Capture the cell that displays the provided text and extract its [x, y] central coordinate. 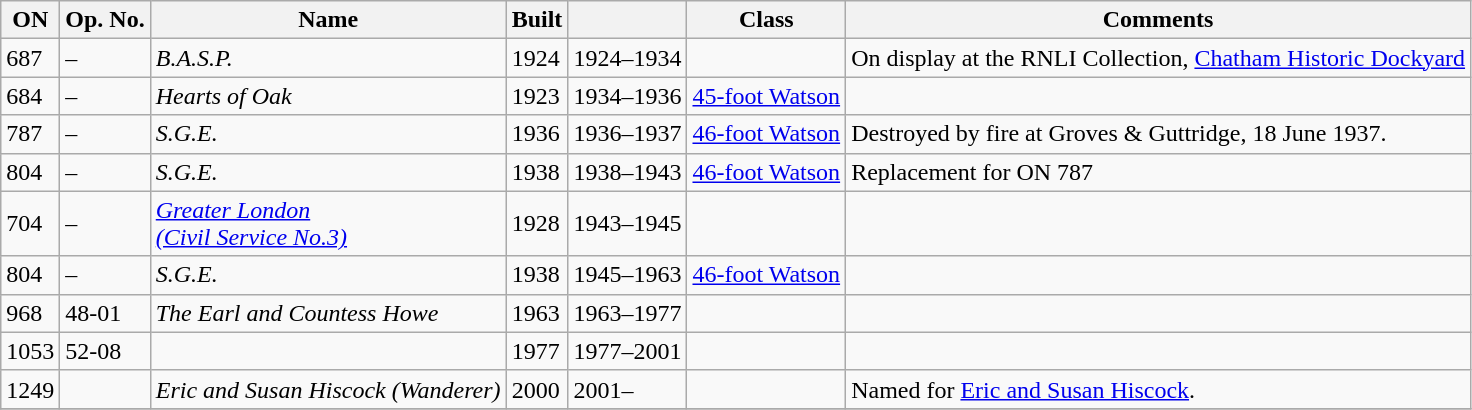
1923 [537, 96]
Op. No. [105, 20]
1938–1943 [628, 172]
1977–2001 [628, 351]
The Earl and Countess Howe [328, 313]
ON [30, 20]
1943–1945 [628, 224]
52-08 [105, 351]
1977 [537, 351]
2001– [628, 389]
2000 [537, 389]
1963–1977 [628, 313]
1924 [537, 58]
1928 [537, 224]
45-foot Watson [766, 96]
Eric and Susan Hiscock (Wanderer) [328, 389]
1945–1963 [628, 275]
704 [30, 224]
Comments [1158, 20]
687 [30, 58]
1934–1936 [628, 96]
Name [328, 20]
1963 [537, 313]
Greater London(Civil Service No.3) [328, 224]
Class [766, 20]
1936–1937 [628, 134]
684 [30, 96]
48-01 [105, 313]
968 [30, 313]
1924–1934 [628, 58]
1936 [537, 134]
Hearts of Oak [328, 96]
B.A.S.P. [328, 58]
Replacement for ON 787 [1158, 172]
Built [537, 20]
Destroyed by fire at Groves & Guttridge, 18 June 1937. [1158, 134]
Named for Eric and Susan Hiscock. [1158, 389]
On display at the RNLI Collection, Chatham Historic Dockyard [1158, 58]
1249 [30, 389]
787 [30, 134]
1053 [30, 351]
